Locate the cell with the specified text and output its (X, Y) center coordinate. 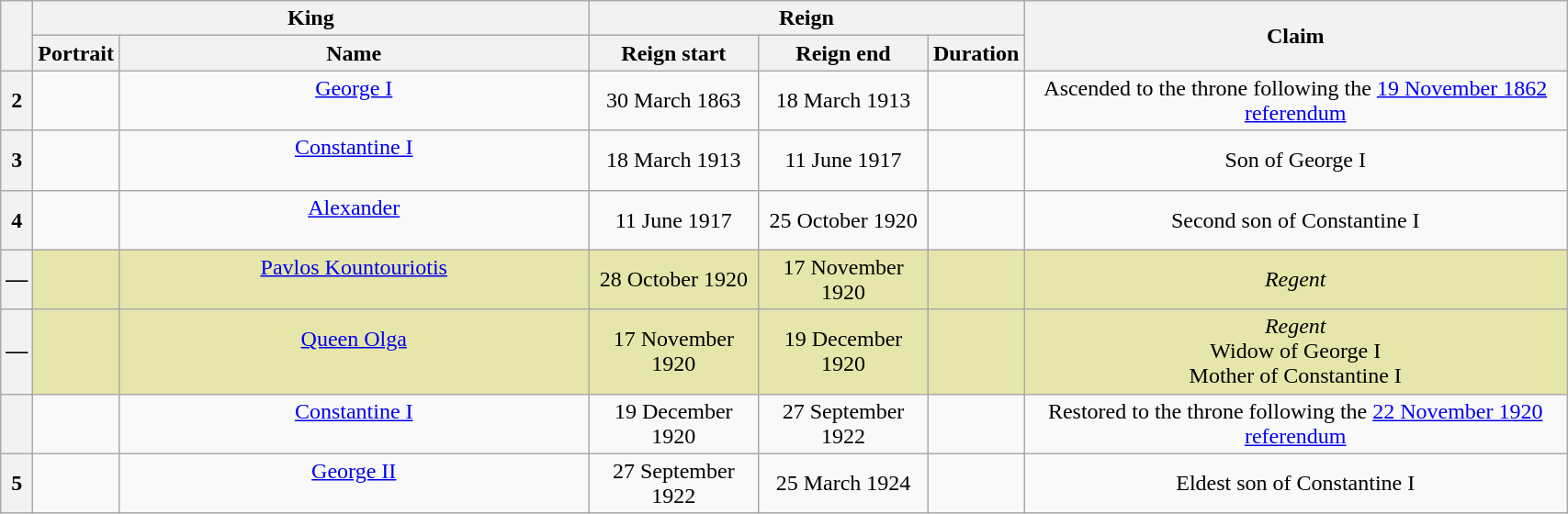
George I (353, 101)
Portrait (76, 53)
Alexander (353, 220)
Son of George I (1295, 160)
Queen Olga (353, 352)
Name (353, 53)
2 (17, 101)
25 October 1920 (843, 220)
Restored to the throne following the 22 November 1920 referendum (1295, 424)
King (310, 18)
Eldest son of Constantine I (1295, 483)
George II (353, 483)
4 (17, 220)
25 March 1924 (843, 483)
Regent (1295, 279)
Reign start (674, 53)
3 (17, 160)
Duration (976, 53)
28 October 1920 (674, 279)
RegentWidow of George IMother of Constantine I (1295, 352)
Second son of Constantine I (1295, 220)
Claim (1295, 36)
Ascended to the throne following the 19 November 1862 referendum (1295, 101)
Reign end (843, 53)
30 March 1863 (674, 101)
5 (17, 483)
Pavlos Kountouriotis (353, 279)
Reign (807, 18)
